Return (X, Y) of the center of cell containing provided text 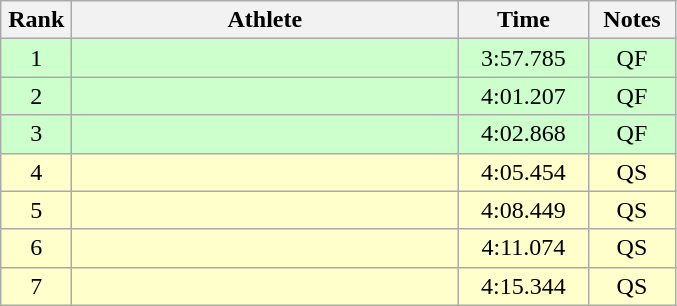
4:05.454 (524, 172)
2 (36, 96)
3:57.785 (524, 58)
7 (36, 286)
5 (36, 210)
1 (36, 58)
4:01.207 (524, 96)
4:11.074 (524, 248)
3 (36, 134)
4:02.868 (524, 134)
4 (36, 172)
Athlete (265, 20)
Rank (36, 20)
6 (36, 248)
Time (524, 20)
4:15.344 (524, 286)
4:08.449 (524, 210)
Notes (632, 20)
